Identify which cell holds the provided text, then report its [X, Y] central coordinate. 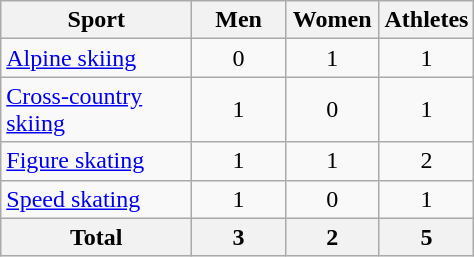
3 [239, 237]
Women [332, 20]
Total [96, 237]
Men [239, 20]
5 [426, 237]
Alpine skiing [96, 58]
Athletes [426, 20]
Figure skating [96, 161]
Sport [96, 20]
Speed skating [96, 199]
Cross-country skiing [96, 110]
